Scan for the cell matching the given text and deliver its (X, Y) coordinate at center. 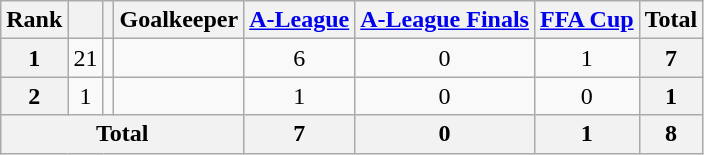
8 (671, 134)
FFA Cup (586, 20)
21 (86, 58)
A-League (300, 20)
A-League Finals (445, 20)
Rank (34, 20)
6 (300, 58)
Goalkeeper (179, 20)
2 (34, 96)
